Capture the cell that displays the provided text and extract its (x, y) central coordinate. 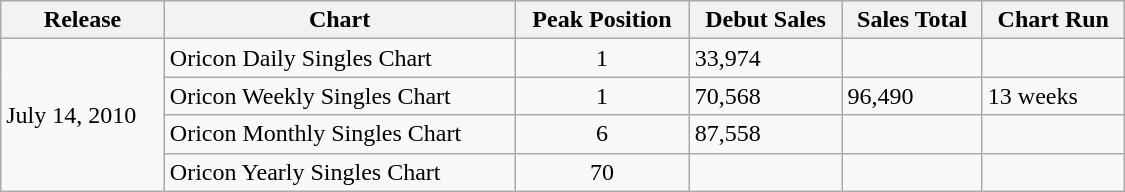
6 (602, 134)
Debut Sales (766, 20)
87,558 (766, 134)
33,974 (766, 58)
13 weeks (1053, 96)
Oricon Daily Singles Chart (340, 58)
Oricon Yearly Singles Chart (340, 172)
Sales Total (912, 20)
Peak Position (602, 20)
Oricon Monthly Singles Chart (340, 134)
70,568 (766, 96)
July 14, 2010 (83, 115)
96,490 (912, 96)
Oricon Weekly Singles Chart (340, 96)
Release (83, 20)
70 (602, 172)
Chart (340, 20)
Chart Run (1053, 20)
